Search for the cell housing the specified text and yield its (X, Y) center coordinate. 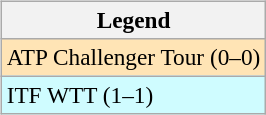
ITF WTT (1–1) (133, 95)
ATP Challenger Tour (0–0) (133, 57)
Legend (133, 20)
